Provide the (X, Y) coordinate of the cell's center where the given text is located.  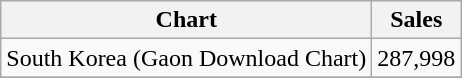
South Korea (Gaon Download Chart) (186, 58)
Chart (186, 20)
Sales (416, 20)
287,998 (416, 58)
